Detect which cell encompasses the target text, then output its [x, y] center coordinate. 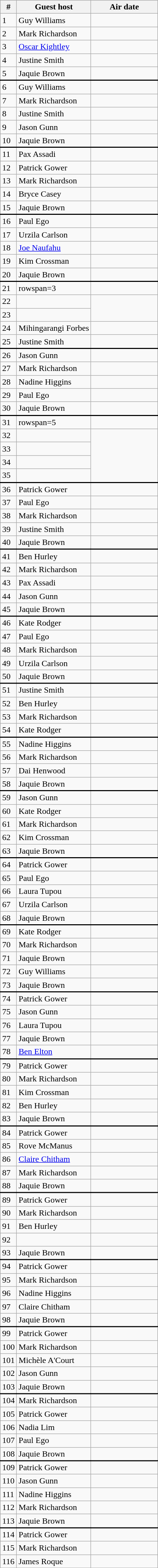
rowspan=3 [54, 288]
33 [8, 449]
28 [8, 382]
65 [8, 878]
1 [8, 20]
19 [8, 261]
Guest host [54, 7]
108 [8, 1454]
48 [8, 650]
James Roque [54, 1561]
29 [8, 395]
100 [8, 1347]
22 [8, 301]
55 [8, 744]
39 [8, 529]
64 [8, 865]
40 [8, 543]
52 [8, 703]
Dai Henwood [54, 771]
15 [8, 207]
32 [8, 436]
111 [8, 1494]
6 [8, 87]
10 [8, 140]
Oscar Kightley [54, 47]
49 [8, 663]
42 [8, 569]
77 [8, 1038]
85 [8, 1146]
80 [8, 1079]
79 [8, 1065]
58 [8, 784]
73 [8, 985]
45 [8, 610]
13 [8, 181]
81 [8, 1092]
113 [8, 1521]
82 [8, 1106]
83 [8, 1119]
36 [8, 489]
103 [8, 1387]
91 [8, 1226]
59 [8, 798]
94 [8, 1267]
99 [8, 1334]
68 [8, 918]
71 [8, 958]
86 [8, 1159]
95 [8, 1280]
106 [8, 1427]
72 [8, 971]
104 [8, 1401]
14 [8, 194]
30 [8, 409]
17 [8, 234]
Ben Elton [54, 1052]
63 [8, 851]
60 [8, 811]
90 [8, 1213]
rowspan=5 [54, 422]
110 [8, 1481]
93 [8, 1253]
4 [8, 60]
112 [8, 1508]
12 [8, 167]
74 [8, 998]
31 [8, 422]
26 [8, 355]
75 [8, 1012]
27 [8, 369]
102 [8, 1373]
70 [8, 945]
11 [8, 154]
107 [8, 1441]
84 [8, 1132]
41 [8, 556]
Mihingarangi Forbes [54, 328]
18 [8, 248]
Bryce Casey [54, 194]
16 [8, 221]
89 [8, 1199]
78 [8, 1052]
3 [8, 47]
34 [8, 462]
87 [8, 1173]
53 [8, 717]
115 [8, 1548]
114 [8, 1535]
57 [8, 771]
69 [8, 931]
Michèle A'Court [54, 1360]
9 [8, 127]
35 [8, 476]
43 [8, 583]
97 [8, 1306]
56 [8, 757]
25 [8, 342]
# [8, 7]
61 [8, 824]
Rove McManus [54, 1146]
21 [8, 288]
92 [8, 1240]
105 [8, 1414]
109 [8, 1468]
44 [8, 596]
8 [8, 114]
47 [8, 636]
51 [8, 690]
5 [8, 73]
67 [8, 904]
20 [8, 275]
Nadia Lim [54, 1427]
2 [8, 34]
Air date [124, 7]
23 [8, 315]
88 [8, 1186]
76 [8, 1025]
96 [8, 1293]
54 [8, 730]
116 [8, 1561]
24 [8, 328]
101 [8, 1360]
62 [8, 838]
46 [8, 623]
98 [8, 1320]
66 [8, 891]
7 [8, 101]
37 [8, 503]
38 [8, 516]
Joe Naufahu [54, 248]
50 [8, 676]
